Detect which cell encompasses the target text, then output its (x, y) center coordinate. 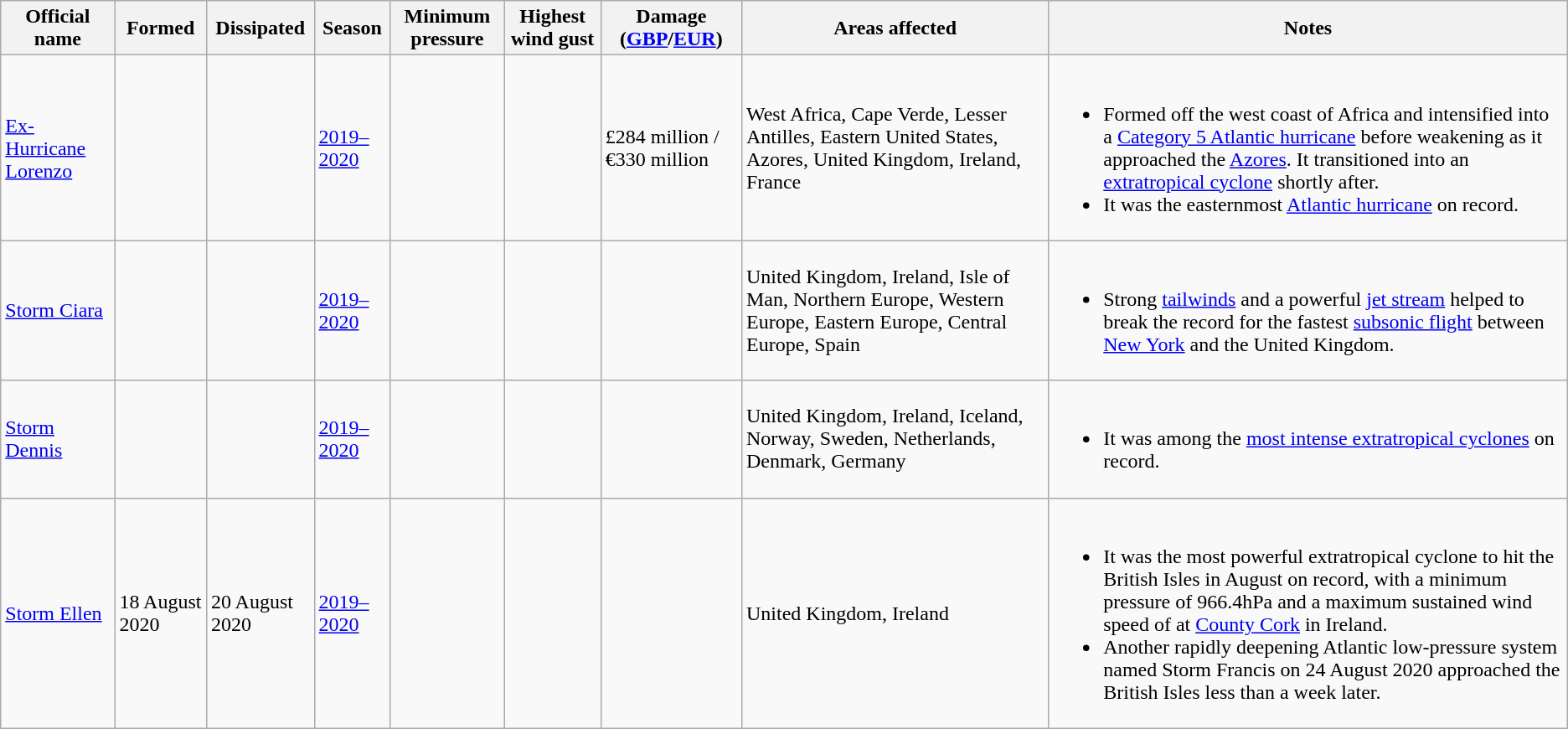
Storm Dennis (58, 439)
Damage (GBP/EUR) (671, 28)
Season (352, 28)
Storm Ellen (58, 613)
Official name (58, 28)
Formed (161, 28)
It was among the most intense extratropical cyclones on record. (1308, 439)
United Kingdom, Ireland (895, 613)
United Kingdom, Ireland, Iceland, Norway, Sweden, Netherlands, Denmark, Germany (895, 439)
Dissipated (260, 28)
Notes (1308, 28)
Ex-Hurricane Lorenzo (58, 147)
Highest wind gust (553, 28)
18 August 2020 (161, 613)
United Kingdom, Ireland, Isle of Man, Northern Europe, Western Europe, Eastern Europe, Central Europe, Spain (895, 310)
Storm Ciara (58, 310)
Strong tailwinds and a powerful jet stream helped to break the record for the fastest subsonic flight between New York and the United Kingdom. (1308, 310)
Areas affected (895, 28)
Minimum pressure (447, 28)
West Africa, Cape Verde, Lesser Antilles, Eastern United States, Azores, United Kingdom, Ireland, France (895, 147)
£284 million / €330 million (671, 147)
20 August 2020 (260, 613)
